Scan for the cell matching the given text and deliver its (x, y) coordinate at center. 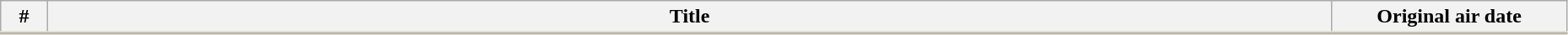
Original air date (1449, 17)
Title (689, 17)
# (24, 17)
